Locate the cell with the specified text and output its (x, y) center coordinate. 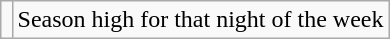
Season high for that night of the week (200, 20)
